Pinpoint the cell where the given text exists, returning its (x, y) midpoint coordinate. 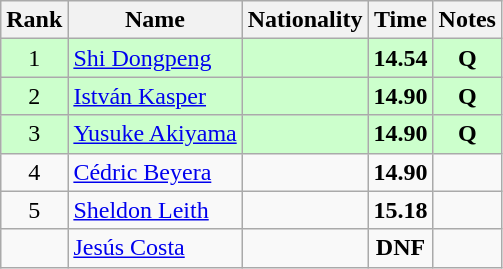
3 (34, 134)
Time (400, 20)
4 (34, 172)
István Kasper (155, 96)
DNF (400, 248)
Yusuke Akiyama (155, 134)
Nationality (305, 20)
Cédric Beyera (155, 172)
Sheldon Leith (155, 210)
Name (155, 20)
Rank (34, 20)
14.54 (400, 58)
Shi Dongpeng (155, 58)
Jesús Costa (155, 248)
1 (34, 58)
Notes (467, 20)
2 (34, 96)
15.18 (400, 210)
5 (34, 210)
